Output the [x, y] coordinate of the center of the cell containing the given text.  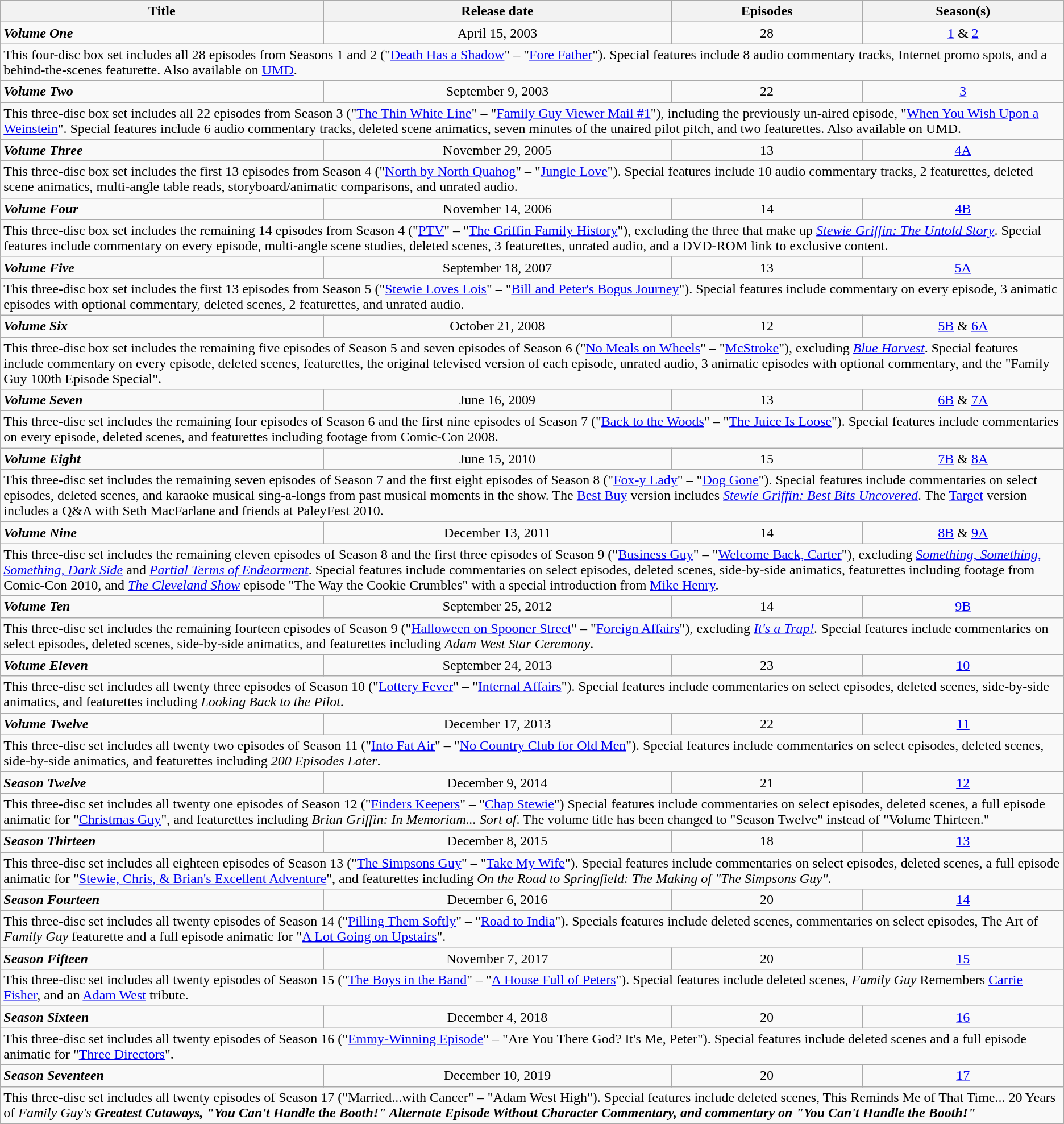
9B [963, 607]
Title [162, 11]
Volume One [162, 33]
28 [767, 33]
December 13, 2011 [497, 533]
Volume Ten [162, 607]
Season Fourteen [162, 900]
December 4, 2018 [497, 1017]
Volume Eleven [162, 665]
Season Fifteen [162, 959]
1 & 2 [963, 33]
Season Twelve [162, 782]
Season Seventeen [162, 1076]
November 29, 2005 [497, 150]
10 [963, 665]
Volume Three [162, 150]
October 21, 2008 [497, 326]
Volume Two [162, 92]
Volume Seven [162, 400]
5A [963, 267]
8B & 9A [963, 533]
17 [963, 1076]
4A [963, 150]
December 17, 2013 [497, 724]
5B & 6A [963, 326]
Volume Twelve [162, 724]
Volume Five [162, 267]
23 [767, 665]
September 25, 2012 [497, 607]
3 [963, 92]
Season Sixteen [162, 1017]
6B & 7A [963, 400]
Season(s) [963, 11]
Episodes [767, 11]
Volume Nine [162, 533]
April 15, 2003 [497, 33]
December 9, 2014 [497, 782]
Season Thirteen [162, 841]
June 15, 2010 [497, 459]
September 18, 2007 [497, 267]
Release date [497, 11]
December 8, 2015 [497, 841]
November 14, 2006 [497, 209]
December 10, 2019 [497, 1076]
September 9, 2003 [497, 92]
18 [767, 841]
21 [767, 782]
4B [963, 209]
Volume Four [162, 209]
16 [963, 1017]
Volume Six [162, 326]
November 7, 2017 [497, 959]
December 6, 2016 [497, 900]
September 24, 2013 [497, 665]
Volume Eight [162, 459]
11 [963, 724]
June 16, 2009 [497, 400]
7B & 8A [963, 459]
